Return (X, Y) of the center of cell containing provided text 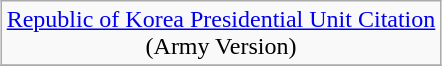
Republic of Korea Presidential Unit Citation(Army Version) (221, 34)
